Return (x, y) of the center of cell containing provided text 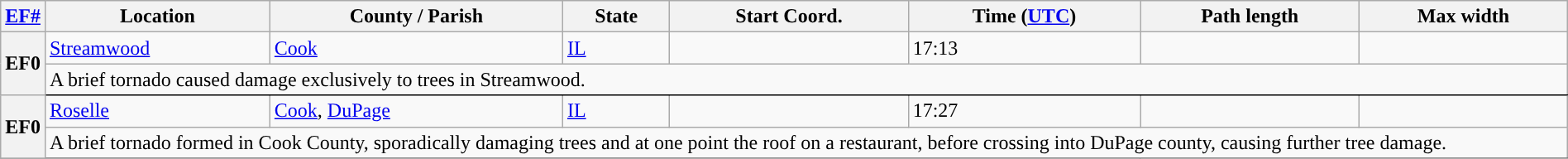
EF# (23, 17)
Location (157, 17)
Streamwood (157, 48)
State (615, 17)
Cook (416, 48)
County / Parish (416, 17)
A brief tornado caused damage exclusively to trees in Streamwood. (806, 79)
17:27 (1024, 111)
Start Coord. (789, 17)
Roselle (157, 111)
Path length (1250, 17)
Time (UTC) (1024, 17)
17:13 (1024, 48)
Max width (1464, 17)
Cook, DuPage (416, 111)
